Determine the [x, y] coordinate at the center of the cell enclosing the given text.  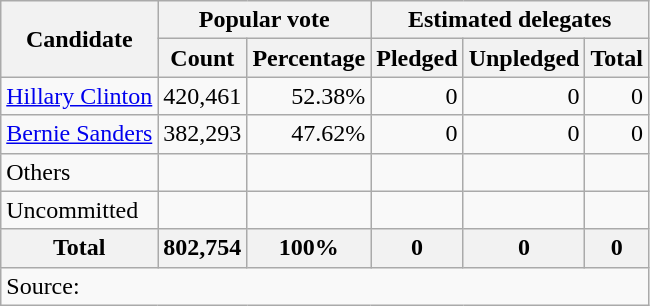
Bernie Sanders [80, 134]
Uncommitted [80, 210]
Unpledged [524, 58]
382,293 [202, 134]
100% [309, 248]
Source: [325, 286]
47.62% [309, 134]
Pledged [417, 58]
Popular vote [264, 20]
Percentage [309, 58]
Count [202, 58]
52.38% [309, 96]
Estimated delegates [510, 20]
Hillary Clinton [80, 96]
420,461 [202, 96]
802,754 [202, 248]
Others [80, 172]
Candidate [80, 39]
